Extract the [x, y] coordinate from the center of the cell holding the provided text.  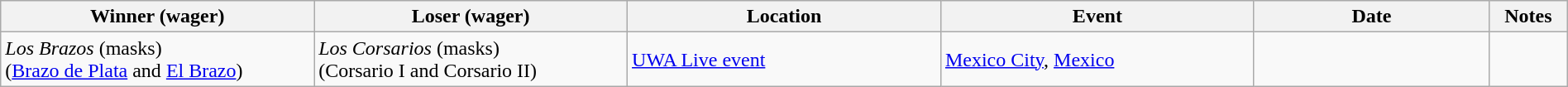
Mexico City, Mexico [1097, 60]
Winner (wager) [157, 17]
UWA Live event [784, 60]
Los Corsarios (masks)(Corsario I and Corsario II) [471, 60]
Notes [1528, 17]
Los Brazos (masks)(Brazo de Plata and El Brazo) [157, 60]
Loser (wager) [471, 17]
Date [1371, 17]
Location [784, 17]
Event [1097, 17]
